Return the [X, Y] coordinate for the center point of the cell that contains the specified text.  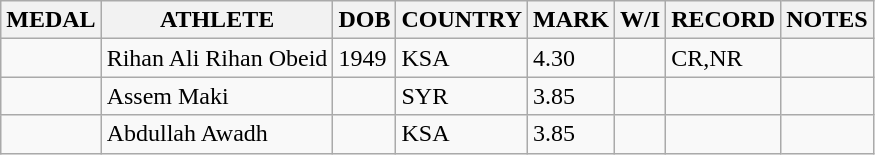
MARK [572, 20]
Rihan Ali Rihan Obeid [217, 58]
W/I [640, 20]
4.30 [572, 58]
1949 [364, 58]
NOTES [827, 20]
DOB [364, 20]
SYR [462, 96]
Abdullah Awadh [217, 134]
RECORD [724, 20]
ATHLETE [217, 20]
COUNTRY [462, 20]
Assem Maki [217, 96]
MEDAL [51, 20]
CR,NR [724, 58]
